Locate the cell with the specified text and output its (x, y) center coordinate. 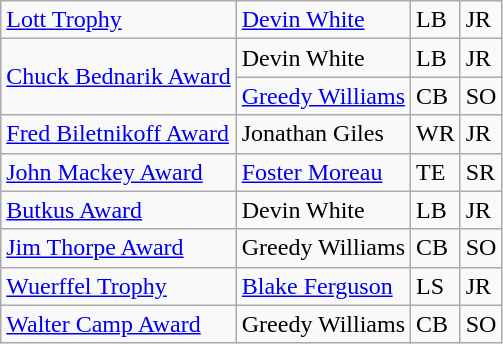
LS (436, 286)
Jim Thorpe Award (118, 248)
Wuerffel Trophy (118, 286)
SR (481, 172)
Foster Moreau (323, 172)
Chuck Bednarik Award (118, 77)
Jonathan Giles (323, 134)
WR (436, 134)
Lott Trophy (118, 20)
Walter Camp Award (118, 324)
Fred Biletnikoff Award (118, 134)
Butkus Award (118, 210)
John Mackey Award (118, 172)
TE (436, 172)
Blake Ferguson (323, 286)
